Output the (X, Y) coordinate of the center of the cell containing the given text.  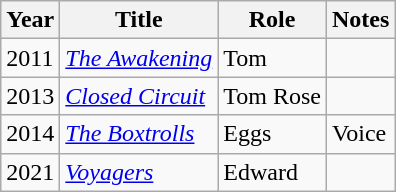
Edward (272, 172)
Closed Circuit (139, 96)
Notes (360, 20)
The Boxtrolls (139, 134)
Eggs (272, 134)
2011 (30, 58)
Title (139, 20)
Role (272, 20)
2013 (30, 96)
2014 (30, 134)
The Awakening (139, 58)
Voyagers (139, 172)
Tom (272, 58)
2021 (30, 172)
Year (30, 20)
Voice (360, 134)
Tom Rose (272, 96)
